Identify which cell holds the provided text, then report its [x, y] central coordinate. 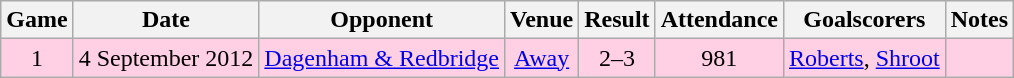
Venue [541, 20]
981 [719, 58]
4 September 2012 [166, 58]
Away [541, 58]
2–3 [617, 58]
Goalscorers [864, 20]
Result [617, 20]
Notes [979, 20]
Game [37, 20]
Roberts, Shroot [864, 58]
Date [166, 20]
1 [37, 58]
Attendance [719, 20]
Opponent [382, 20]
Dagenham & Redbridge [382, 58]
